Return [X, Y] of the center of cell containing provided text 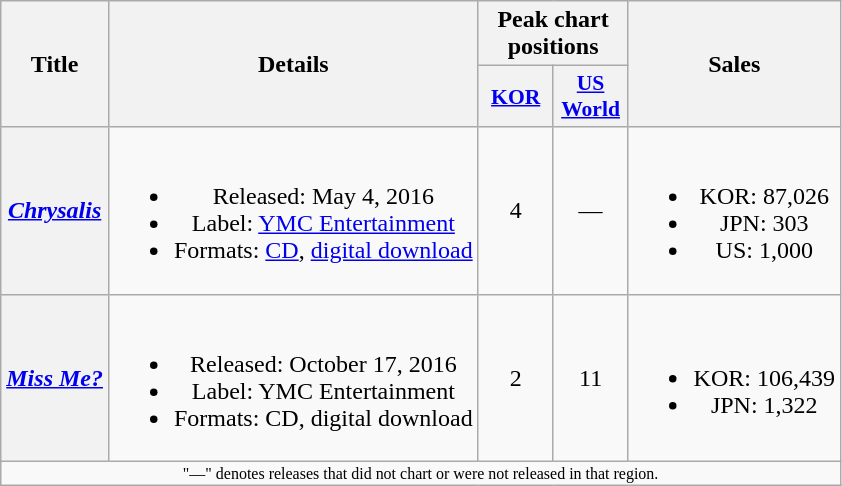
Released: May 4, 2016Label: YMC EntertainmentFormats: CD, digital download [293, 210]
4 [516, 210]
KOR: 106,439JPN: 1,322 [734, 378]
Peak chartpositions [553, 34]
Details [293, 64]
2 [516, 378]
Released: October 17, 2016Label: YMC EntertainmentFormats: CD, digital download [293, 378]
Chrysalis [55, 210]
11 [590, 378]
"—" denotes releases that did not chart or were not released in that region. [421, 473]
— [590, 210]
KOR [516, 96]
Sales [734, 64]
US World [590, 96]
KOR: 87,026JPN: 303US: 1,000 [734, 210]
Miss Me? [55, 378]
Title [55, 64]
